Detect which cell encompasses the target text, then output its (x, y) center coordinate. 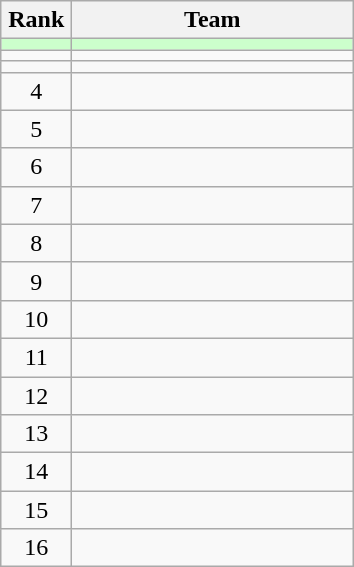
13 (36, 434)
11 (36, 357)
5 (36, 129)
Team (212, 20)
9 (36, 281)
8 (36, 243)
7 (36, 205)
10 (36, 319)
14 (36, 472)
15 (36, 510)
6 (36, 167)
16 (36, 548)
Rank (36, 20)
12 (36, 395)
4 (36, 91)
